Search for the cell housing the specified text and yield its [x, y] center coordinate. 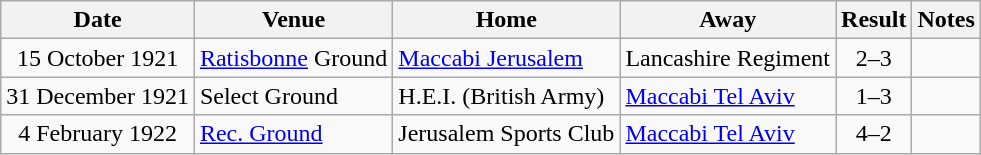
31 December 1921 [98, 96]
Lancashire Regiment [728, 58]
H.E.I. (British Army) [506, 96]
Select Ground [293, 96]
Notes [946, 20]
Maccabi Jerusalem [506, 58]
Home [506, 20]
2–3 [874, 58]
Date [98, 20]
4 February 1922 [98, 134]
4–2 [874, 134]
1–3 [874, 96]
Away [728, 20]
Result [874, 20]
Venue [293, 20]
15 October 1921 [98, 58]
Jerusalem Sports Club [506, 134]
Rec. Ground [293, 134]
Ratisbonne Ground [293, 58]
